Provide the [X, Y] coordinate of the cell's center where the given text is located.  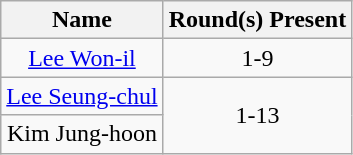
Round(s) Present [258, 20]
Kim Jung-hoon [82, 134]
Name [82, 20]
1-13 [258, 115]
Lee Won-il [82, 58]
Lee Seung-chul [82, 96]
1-9 [258, 58]
